Provide the [x, y] coordinate of the cell's center where the given text is located.  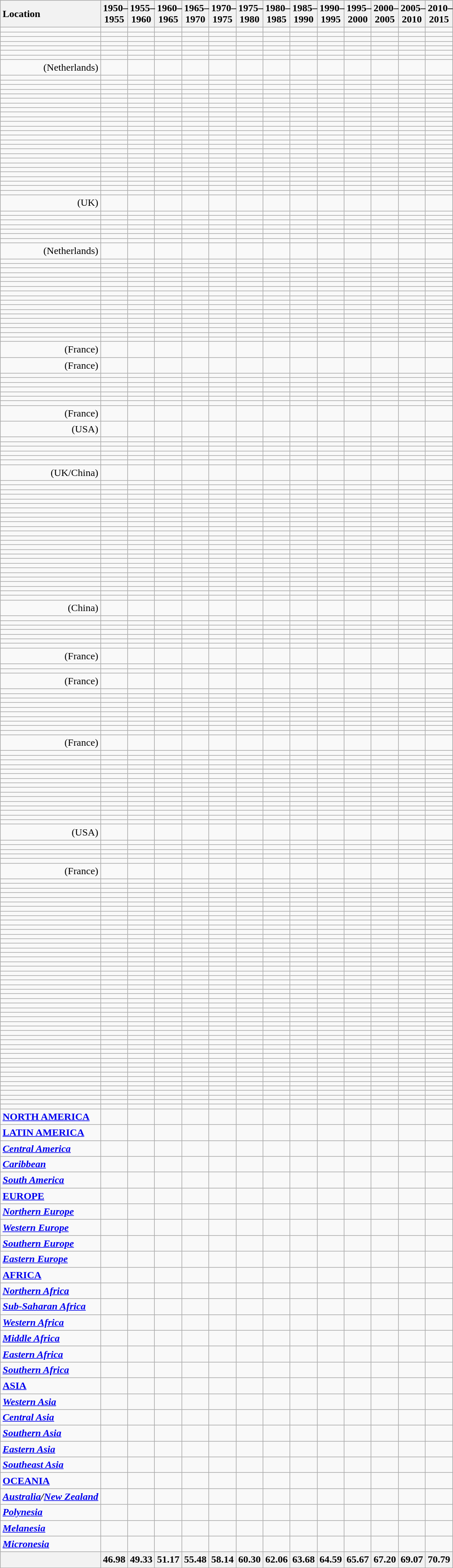
63.68 [304, 1560]
Central America [51, 1149]
67.20 [384, 1560]
Southern Asia [51, 1433]
Eastern Africa [51, 1354]
(UK/China) [51, 473]
46.98 [114, 1560]
69.07 [412, 1560]
ASIA [51, 1386]
70.79 [439, 1560]
Melanesia [51, 1528]
51.17 [168, 1560]
55.48 [196, 1560]
Northern Europe [51, 1212]
South America [51, 1180]
2000–2005 [384, 14]
Central Asia [51, 1418]
Micronesia [51, 1544]
Australia/New Zealand [51, 1497]
49.33 [141, 1560]
Sub-Saharan Africa [51, 1307]
Eastern Europe [51, 1259]
Southern Europe [51, 1243]
Northern Africa [51, 1291]
1960–1965 [168, 14]
Location [51, 14]
2010–2015 [439, 14]
58.14 [222, 1560]
EUROPE [51, 1196]
Southern Africa [51, 1370]
Western Europe [51, 1228]
65.67 [358, 1560]
1975–1980 [250, 14]
AFRICA [51, 1275]
Caribbean [51, 1164]
(UK) [51, 203]
64.59 [330, 1560]
NORTH AMERICA [51, 1117]
1990–1995 [330, 14]
1955–1960 [141, 14]
Western Asia [51, 1401]
1985–1990 [304, 14]
Western Africa [51, 1322]
Southeast Asia [51, 1465]
2005–2010 [412, 14]
LATIN AMERICA [51, 1132]
Eastern Asia [51, 1449]
(China) [51, 608]
Polynesia [51, 1512]
60.30 [250, 1560]
Middle Africa [51, 1338]
1995–2000 [358, 14]
OCEANIA [51, 1481]
62.06 [276, 1560]
1970–1975 [222, 14]
1965–1970 [196, 14]
1950–1955 [114, 14]
1980–1985 [276, 14]
